Detect which cell encompasses the target text, then output its (X, Y) center coordinate. 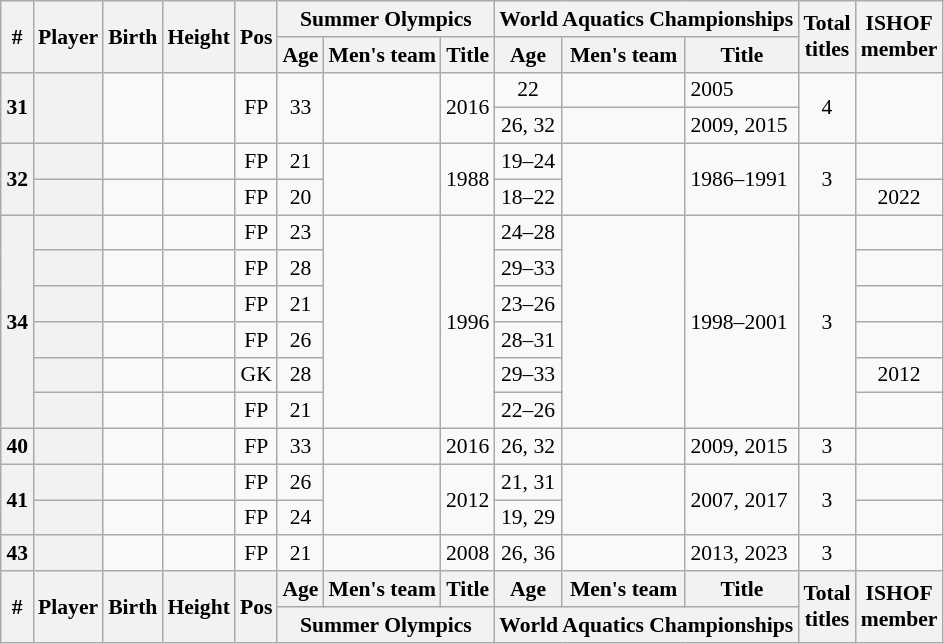
31 (17, 108)
2013, 2023 (742, 554)
43 (17, 554)
1998–2001 (742, 322)
24–28 (528, 233)
28–31 (528, 340)
24 (300, 518)
1986–1991 (742, 180)
2008 (468, 554)
23 (300, 233)
2005 (742, 90)
22 (528, 90)
2022 (900, 197)
26, 36 (528, 554)
19–24 (528, 162)
22–26 (528, 411)
19, 29 (528, 518)
1996 (468, 322)
34 (17, 322)
GK (256, 375)
18–22 (528, 197)
21, 31 (528, 482)
2007, 2017 (742, 500)
32 (17, 180)
40 (17, 447)
20 (300, 197)
1988 (468, 180)
41 (17, 500)
23–26 (528, 304)
4 (826, 108)
